From the cell containing the given text, extract its center point as [X, Y] coordinate. 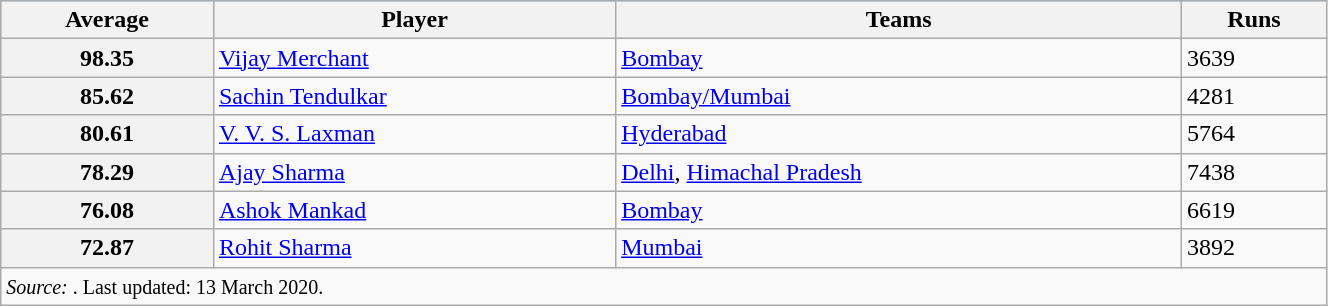
5764 [1254, 134]
Vijay Merchant [414, 58]
Average [108, 20]
Mumbai [899, 248]
6619 [1254, 210]
4281 [1254, 96]
Delhi, Himachal Pradesh [899, 172]
Source: . Last updated: 13 March 2020. [664, 286]
7438 [1254, 172]
V. V. S. Laxman [414, 134]
Ajay Sharma [414, 172]
Bombay/Mumbai [899, 96]
78.29 [108, 172]
Player [414, 20]
72.87 [108, 248]
Runs [1254, 20]
85.62 [108, 96]
Teams [899, 20]
80.61 [108, 134]
Rohit Sharma [414, 248]
98.35 [108, 58]
76.08 [108, 210]
3892 [1254, 248]
3639 [1254, 58]
Sachin Tendulkar [414, 96]
Ashok Mankad [414, 210]
Hyderabad [899, 134]
